Return the [X, Y] coordinate for the center point of the cell that contains the specified text.  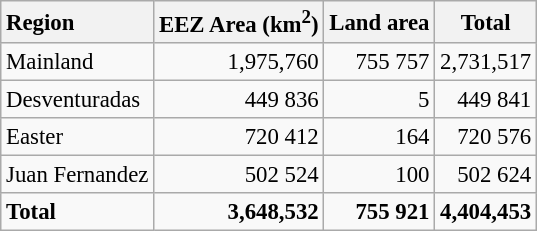
164 [380, 137]
Mainland [78, 62]
Juan Fernandez [78, 175]
502 524 [239, 175]
5 [380, 100]
2,731,517 [486, 62]
Land area [380, 22]
Desventuradas [78, 100]
Easter [78, 137]
1,975,760 [239, 62]
502 624 [486, 175]
720 576 [486, 137]
Region [78, 22]
449 836 [239, 100]
100 [380, 175]
EEZ Area (km2) [239, 22]
449 841 [486, 100]
Total [486, 22]
755 757 [380, 62]
720 412 [239, 137]
